Search for the cell housing the specified text and yield its (X, Y) center coordinate. 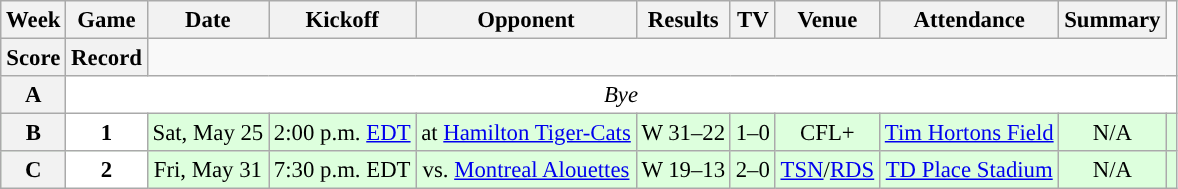
7:30 p.m. EDT (342, 170)
TD Place Stadium (970, 170)
Tim Hortons Field (970, 133)
Sat, May 25 (208, 133)
CFL+ (827, 133)
Attendance (970, 20)
TSN/RDS (827, 170)
Score (34, 58)
Venue (827, 20)
vs. Montreal Alouettes (526, 170)
Opponent (526, 20)
Bye (622, 95)
1–0 (752, 133)
W 19–13 (683, 170)
Week (34, 20)
C (34, 170)
B (34, 133)
W 31–22 (683, 133)
at Hamilton Tiger-Cats (526, 133)
1 (106, 133)
Game (106, 20)
A (34, 95)
2:00 p.m. EDT (342, 133)
Kickoff (342, 20)
Record (106, 58)
Results (683, 20)
Fri, May 31 (208, 170)
TV (752, 20)
2–0 (752, 170)
2 (106, 170)
Date (208, 20)
Summary (1112, 20)
